Return the [X, Y] coordinate for the center point of the cell that contains the specified text.  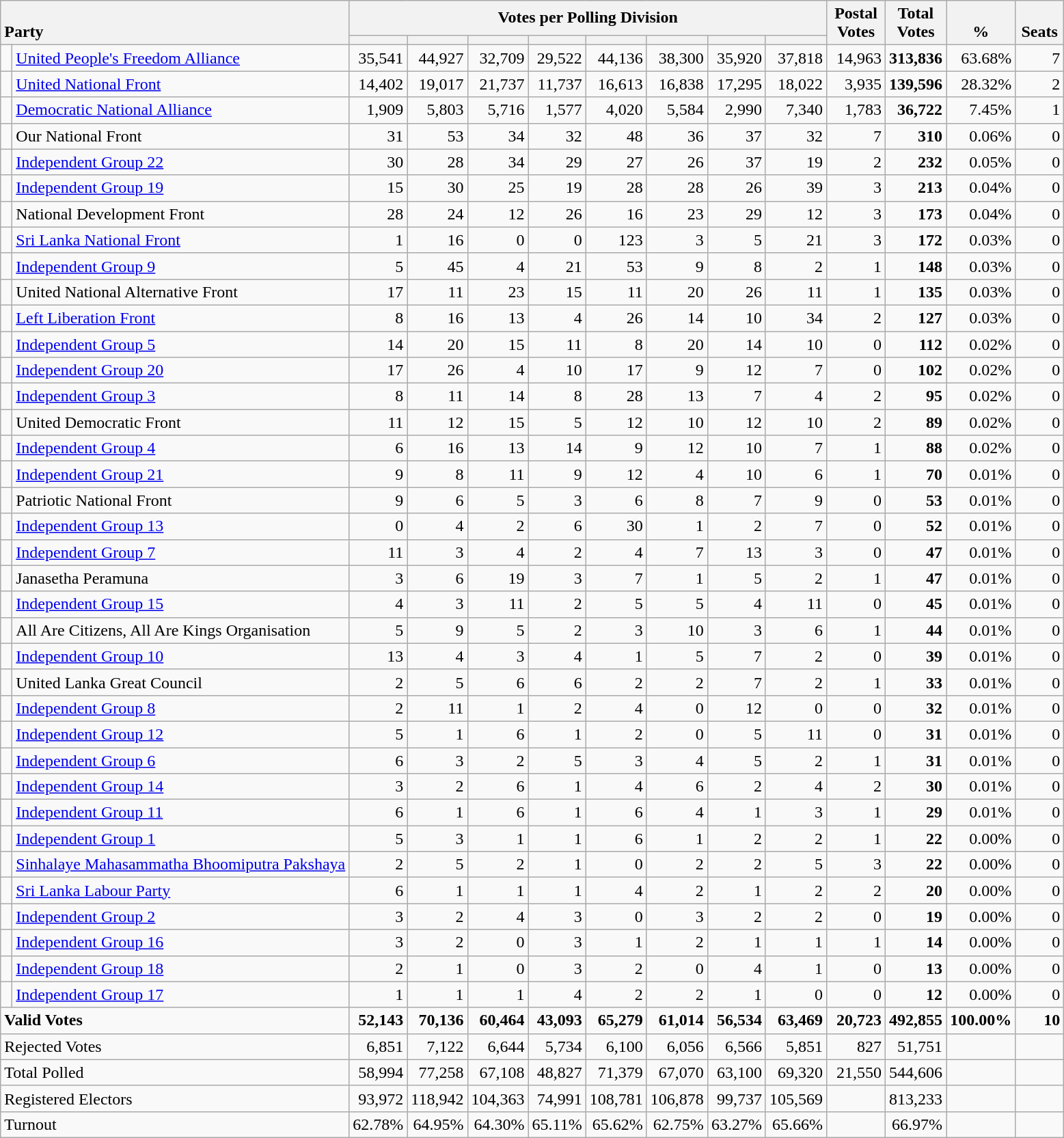
69,320 [795, 1072]
Registered Electors [175, 1098]
18,022 [795, 84]
Valid Votes [175, 1020]
7.45% [981, 110]
Total Votes [916, 23]
232 [916, 162]
Independent Group 7 [180, 552]
14,402 [379, 84]
Rejected Votes [175, 1046]
95 [916, 396]
48 [616, 136]
United National Front [180, 84]
Independent Group 5 [180, 344]
Independent Group 9 [180, 266]
33 [916, 682]
Party [175, 23]
1,783 [856, 110]
62.78% [379, 1124]
Independent Group 14 [180, 787]
43,093 [557, 1020]
56,534 [737, 1020]
29,522 [557, 58]
106,878 [677, 1098]
Independent Group 18 [180, 968]
213 [916, 188]
Independent Group 11 [180, 813]
63.68% [981, 58]
Independent Group 15 [180, 604]
Sri Lanka National Front [180, 240]
Independent Group 3 [180, 396]
16,838 [677, 84]
5,803 [437, 110]
Janasetha Peramuna [180, 578]
Sinhalaye Mahasammatha Bhoomiputra Pakshaya [180, 865]
827 [856, 1046]
70 [916, 474]
127 [916, 318]
63,469 [795, 1020]
1,577 [557, 110]
38,300 [677, 58]
6,566 [737, 1046]
United National Alternative Front [180, 292]
United Democratic Front [180, 422]
PostalVotes [856, 23]
67,108 [497, 1072]
112 [916, 344]
5,584 [677, 110]
28.32% [981, 84]
44,136 [616, 58]
89 [916, 422]
65,279 [616, 1020]
21,550 [856, 1072]
104,363 [497, 1098]
Independent Group 1 [180, 839]
65.11% [557, 1124]
Votes per Polling Division [588, 18]
Independent Group 12 [180, 734]
19,017 [437, 84]
313,836 [916, 58]
118,942 [437, 1098]
66.97% [916, 1124]
National Development Front [180, 214]
Independent Group 19 [180, 188]
Independent Group 2 [180, 917]
108,781 [616, 1098]
Left Liberation Front [180, 318]
16,613 [616, 84]
6,056 [677, 1046]
2,990 [737, 110]
6,644 [497, 1046]
5,851 [795, 1046]
67,070 [677, 1072]
Total Polled [175, 1072]
105,569 [795, 1098]
139,596 [916, 84]
Turnout [175, 1124]
99,737 [737, 1098]
32,709 [497, 58]
Sri Lanka Labour Party [180, 891]
63,100 [737, 1072]
544,606 [916, 1072]
37,818 [795, 58]
93,972 [379, 1098]
Independent Group 21 [180, 474]
65.62% [616, 1124]
3,935 [856, 84]
Independent Group 22 [180, 162]
Independent Group 10 [180, 656]
Independent Group 20 [180, 370]
100.00% [981, 1020]
Independent Group 4 [180, 448]
20,723 [856, 1020]
27 [616, 162]
5,716 [497, 110]
United People's Freedom Alliance [180, 58]
102 [916, 370]
44,927 [437, 58]
Patriotic National Front [180, 500]
1,909 [379, 110]
36,722 [916, 110]
64.30% [497, 1124]
123 [616, 240]
24 [437, 214]
74,991 [557, 1098]
Independent Group 6 [180, 761]
70,136 [437, 1020]
7,122 [437, 1046]
44 [916, 630]
All Are Citizens, All Are Kings Organisation [180, 630]
6,851 [379, 1046]
0.06% [981, 136]
77,258 [437, 1072]
35,920 [737, 58]
172 [916, 240]
52,143 [379, 1020]
65.66% [795, 1124]
21,737 [497, 84]
0.05% [981, 162]
United Lanka Great Council [180, 682]
25 [497, 188]
64.95% [437, 1124]
135 [916, 292]
58,994 [379, 1072]
173 [916, 214]
61,014 [677, 1020]
52 [916, 526]
% [981, 23]
51,751 [916, 1046]
17,295 [737, 84]
Independent Group 13 [180, 526]
63.27% [737, 1124]
62.75% [677, 1124]
148 [916, 266]
14,963 [856, 58]
Independent Group 8 [180, 708]
Independent Group 17 [180, 994]
Seats [1040, 23]
813,233 [916, 1098]
Our National Front [180, 136]
5,734 [557, 1046]
48,827 [557, 1072]
35,541 [379, 58]
11,737 [557, 84]
4,020 [616, 110]
6,100 [616, 1046]
Independent Group 16 [180, 943]
88 [916, 448]
71,379 [616, 1072]
7,340 [795, 110]
Democratic National Alliance [180, 110]
60,464 [497, 1020]
36 [677, 136]
492,855 [916, 1020]
310 [916, 136]
